From the cell containing the given text, extract its center point as [X, Y] coordinate. 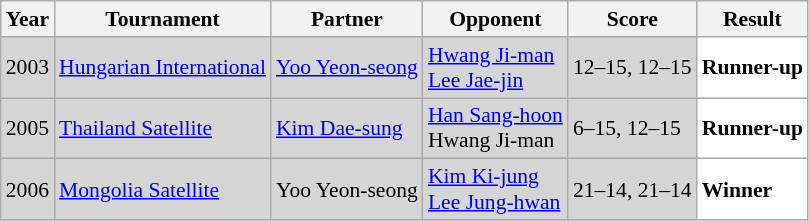
2003 [28, 68]
Year [28, 19]
Tournament [162, 19]
Kim Dae-sung [347, 128]
Partner [347, 19]
Opponent [496, 19]
Kim Ki-jung Lee Jung-hwan [496, 190]
6–15, 12–15 [632, 128]
21–14, 21–14 [632, 190]
Thailand Satellite [162, 128]
Winner [752, 190]
2005 [28, 128]
Han Sang-hoon Hwang Ji-man [496, 128]
Hungarian International [162, 68]
Result [752, 19]
Hwang Ji-man Lee Jae-jin [496, 68]
12–15, 12–15 [632, 68]
Mongolia Satellite [162, 190]
Score [632, 19]
2006 [28, 190]
